Provide the (x, y) coordinate of the cell's center where the given text is located.  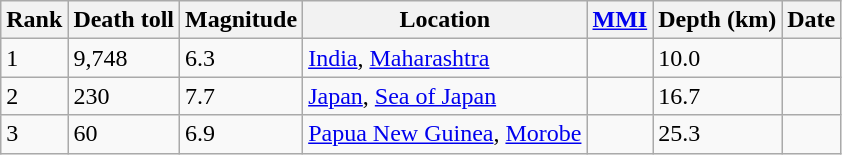
16.7 (718, 96)
2 (34, 96)
Rank (34, 20)
9,748 (124, 58)
1 (34, 58)
7.7 (242, 96)
60 (124, 134)
Papua New Guinea, Morobe (445, 134)
Location (445, 20)
6.3 (242, 58)
230 (124, 96)
India, Maharashtra (445, 58)
6.9 (242, 134)
10.0 (718, 58)
MMI (620, 20)
25.3 (718, 134)
Depth (km) (718, 20)
Date (812, 20)
Death toll (124, 20)
Japan, Sea of Japan (445, 96)
Magnitude (242, 20)
3 (34, 134)
